Pinpoint the cell where the given text exists, returning its (X, Y) midpoint coordinate. 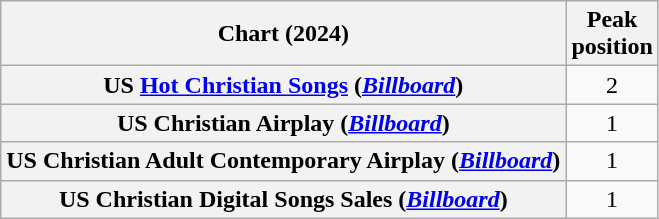
US Hot Christian Songs (Billboard) (284, 85)
2 (612, 85)
Chart (2024) (284, 34)
US Christian Digital Songs Sales (Billboard) (284, 199)
Peakposition (612, 34)
US Christian Airplay (Billboard) (284, 123)
US Christian Adult Contemporary Airplay (Billboard) (284, 161)
